Determine the [x, y] coordinate at the center of the cell enclosing the given text.  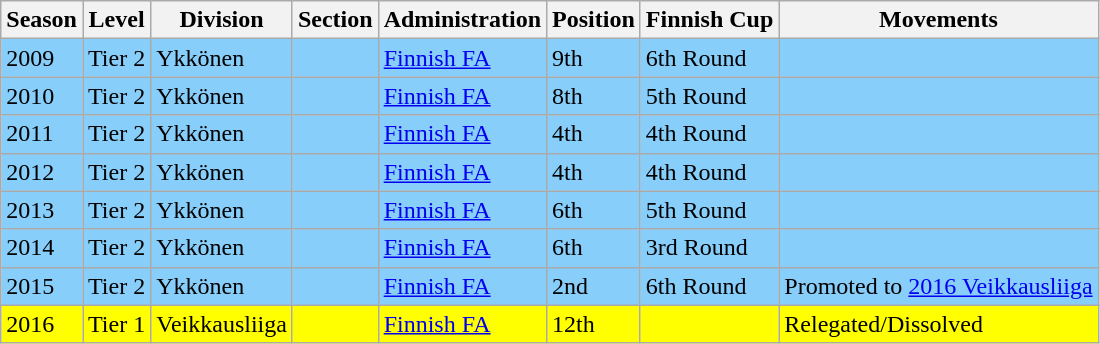
Relegated/Dissolved [938, 324]
2014 [42, 248]
Finnish Cup [709, 20]
Movements [938, 20]
Section [335, 20]
Level [116, 20]
2009 [42, 58]
2015 [42, 286]
9th [594, 58]
2011 [42, 134]
Division [222, 20]
Position [594, 20]
2016 [42, 324]
Veikkausliiga [222, 324]
3rd Round [709, 248]
2013 [42, 210]
Administration [462, 20]
8th [594, 96]
2nd [594, 286]
Promoted to 2016 Veikkausliiga [938, 286]
12th [594, 324]
2012 [42, 172]
Tier 1 [116, 324]
2010 [42, 96]
Season [42, 20]
